Find where the given text appears and provide that cell's center as (X, Y) coordinate. 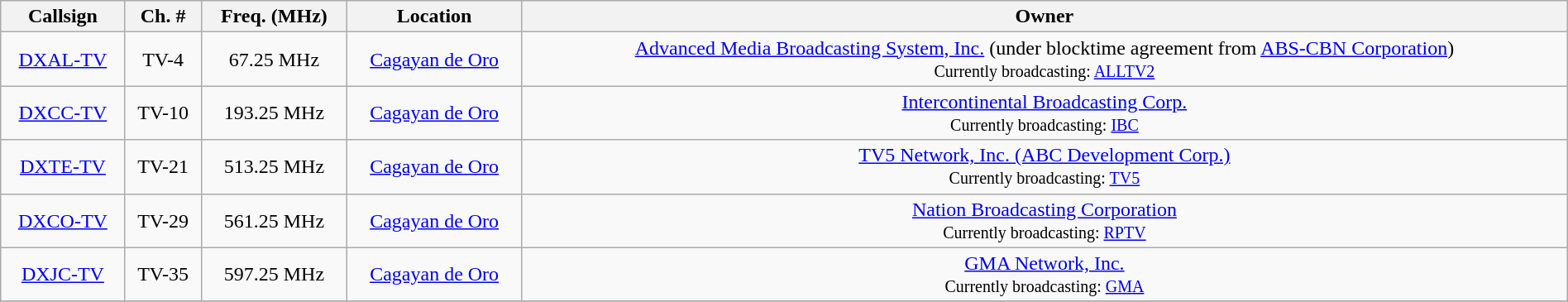
DXJC-TV (63, 275)
Callsign (63, 17)
TV5 Network, Inc. (ABC Development Corp.)Currently broadcasting: TV5 (1045, 167)
TV-29 (163, 220)
DXTE-TV (63, 167)
597.25 MHz (275, 275)
Intercontinental Broadcasting Corp.Currently broadcasting: IBC (1045, 113)
Advanced Media Broadcasting System, Inc. (under blocktime agreement from ABS-CBN Corporation)Currently broadcasting: ALLTV2 (1045, 60)
GMA Network, Inc.Currently broadcasting: GMA (1045, 275)
TV-21 (163, 167)
DXAL-TV (63, 60)
561.25 MHz (275, 220)
513.25 MHz (275, 167)
193.25 MHz (275, 113)
Location (435, 17)
Ch. # (163, 17)
Freq. (MHz) (275, 17)
DXCO-TV (63, 220)
DXCC-TV (63, 113)
Owner (1045, 17)
TV-4 (163, 60)
67.25 MHz (275, 60)
Nation Broadcasting CorporationCurrently broadcasting: RPTV (1045, 220)
TV-10 (163, 113)
TV-35 (163, 275)
